Extract the [x, y] coordinate from the center of the cell holding the provided text.  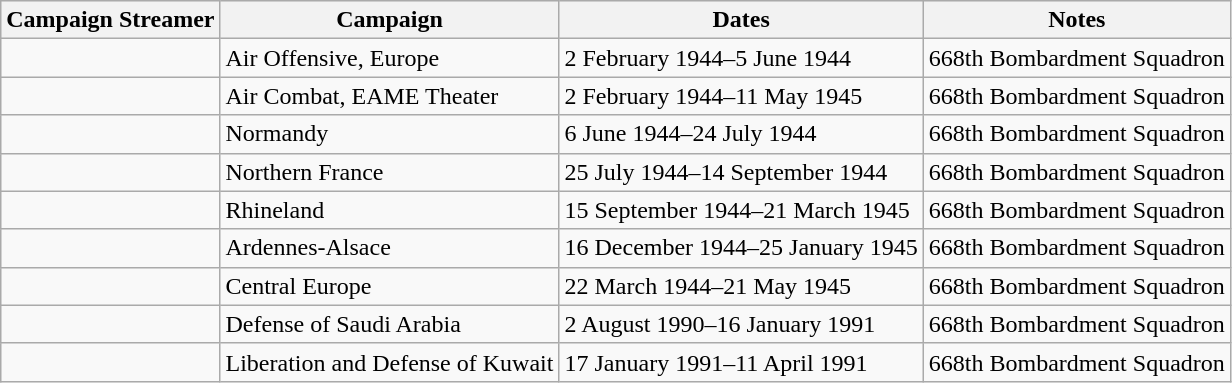
17 January 1991–11 April 1991 [741, 362]
Ardennes-Alsace [390, 248]
Normandy [390, 134]
2 February 1944–5 June 1944 [741, 58]
Northern France [390, 172]
Liberation and Defense of Kuwait [390, 362]
Campaign Streamer [110, 20]
15 September 1944–21 March 1945 [741, 210]
6 June 1944–24 July 1944 [741, 134]
Notes [1076, 20]
25 July 1944–14 September 1944 [741, 172]
Air Combat, EAME Theater [390, 96]
Central Europe [390, 286]
16 December 1944–25 January 1945 [741, 248]
2 August 1990–16 January 1991 [741, 324]
Campaign [390, 20]
2 February 1944–11 May 1945 [741, 96]
Rhineland [390, 210]
Air Offensive, Europe [390, 58]
Dates [741, 20]
Defense of Saudi Arabia [390, 324]
22 March 1944–21 May 1945 [741, 286]
